Return the (x, y) coordinate for the center point of the cell that contains the specified text.  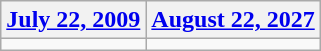
August 22, 2027 (233, 20)
July 22, 2009 (74, 20)
